Determine the [x, y] coordinate at the center of the cell enclosing the given text.  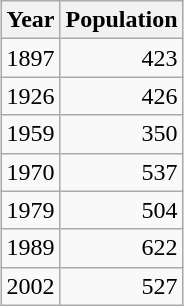
1989 [30, 248]
1970 [30, 172]
1926 [30, 96]
426 [122, 96]
1959 [30, 134]
622 [122, 248]
Population [122, 20]
537 [122, 172]
2002 [30, 286]
1897 [30, 58]
527 [122, 286]
1979 [30, 210]
Year [30, 20]
350 [122, 134]
504 [122, 210]
423 [122, 58]
